Find where the given text appears and provide that cell's center as (X, Y) coordinate. 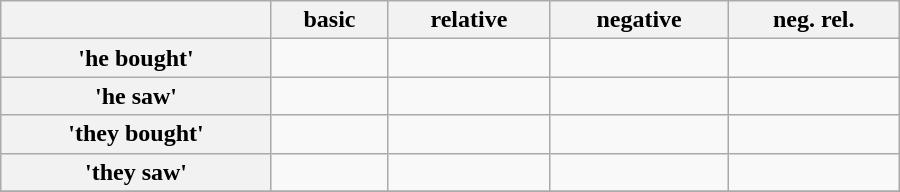
'he bought' (136, 58)
basic (329, 20)
'he saw' (136, 96)
negative (639, 20)
neg. rel. (814, 20)
'they bought' (136, 134)
'they saw' (136, 172)
relative (469, 20)
